Pinpoint the cell where the given text exists, returning its (x, y) midpoint coordinate. 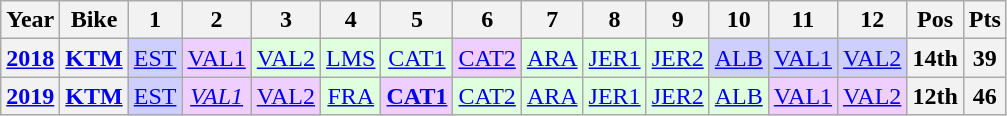
7 (552, 20)
2019 (30, 96)
Pts (984, 20)
12th (935, 96)
46 (984, 96)
5 (417, 20)
LMS (351, 58)
12 (872, 20)
8 (614, 20)
9 (678, 20)
14th (935, 58)
4 (351, 20)
2 (216, 20)
Year (30, 20)
11 (802, 20)
6 (487, 20)
3 (286, 20)
FRA (351, 96)
39 (984, 58)
1 (155, 20)
2018 (30, 58)
10 (738, 20)
Pos (935, 20)
Bike (94, 20)
